Detect which cell encompasses the target text, then output its [x, y] center coordinate. 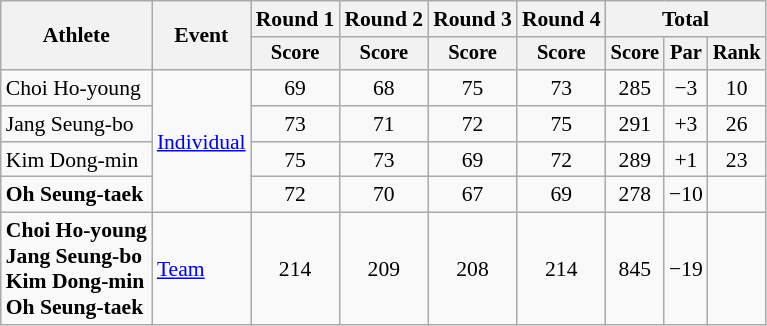
Event [202, 36]
209 [384, 269]
−10 [686, 195]
278 [635, 195]
10 [737, 88]
Par [686, 54]
Choi Ho-youngJang Seung-boKim Dong-minOh Seung-taek [76, 269]
Team [202, 269]
Kim Dong-min [76, 160]
208 [472, 269]
Round 4 [562, 19]
68 [384, 88]
+3 [686, 124]
Rank [737, 54]
Round 2 [384, 19]
Total [686, 19]
845 [635, 269]
Oh Seung-taek [76, 195]
−3 [686, 88]
Individual [202, 141]
70 [384, 195]
Round 3 [472, 19]
291 [635, 124]
−19 [686, 269]
Athlete [76, 36]
285 [635, 88]
Round 1 [296, 19]
71 [384, 124]
67 [472, 195]
+1 [686, 160]
23 [737, 160]
26 [737, 124]
Jang Seung-bo [76, 124]
Choi Ho-young [76, 88]
289 [635, 160]
